For the text-containing cell, return its midpoint in (x, y) coordinate format. 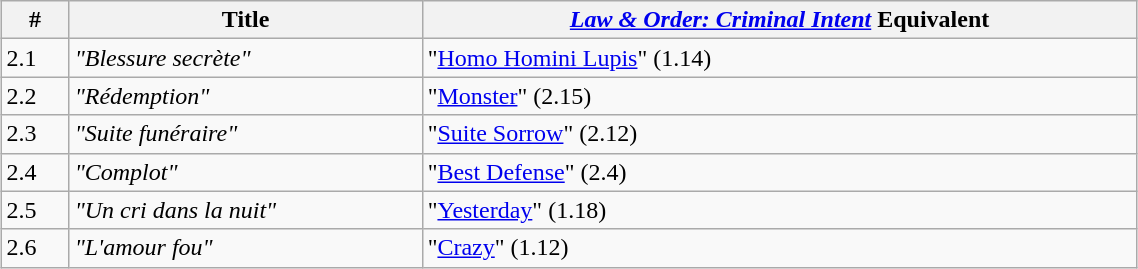
"Best Defense" (2.4) (780, 172)
"Un cri dans la nuit" (246, 210)
"Homo Homini Lupis" (1.14) (780, 58)
2.5 (35, 210)
"Suite Sorrow" (2.12) (780, 134)
"Yesterday" (1.18) (780, 210)
"Blessure secrète" (246, 58)
2.2 (35, 96)
"Rédemption" (246, 96)
"Monster" (2.15) (780, 96)
"L'amour fou" (246, 248)
2.3 (35, 134)
"Complot" (246, 172)
Title (246, 20)
"Suite funéraire" (246, 134)
# (35, 20)
2.1 (35, 58)
"Crazy" (1.12) (780, 248)
Law & Order: Criminal Intent Equivalent (780, 20)
2.4 (35, 172)
2.6 (35, 248)
